Return (x, y) of the center of cell containing provided text 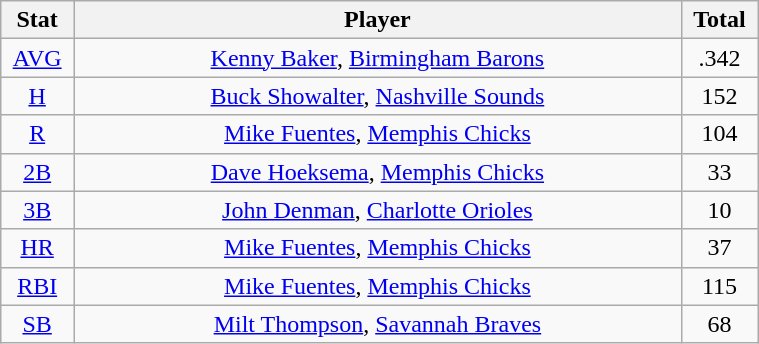
68 (719, 324)
Buck Showalter, Nashville Sounds (378, 96)
Player (378, 20)
37 (719, 248)
HR (38, 248)
SB (38, 324)
Total (719, 20)
AVG (38, 58)
Milt Thompson, Savannah Braves (378, 324)
Dave Hoeksema, Memphis Chicks (378, 172)
H (38, 96)
.342 (719, 58)
Kenny Baker, Birmingham Barons (378, 58)
152 (719, 96)
104 (719, 134)
R (38, 134)
10 (719, 210)
RBI (38, 286)
2B (38, 172)
33 (719, 172)
Stat (38, 20)
115 (719, 286)
3B (38, 210)
John Denman, Charlotte Orioles (378, 210)
